Scan for the cell matching the given text and deliver its (X, Y) coordinate at center. 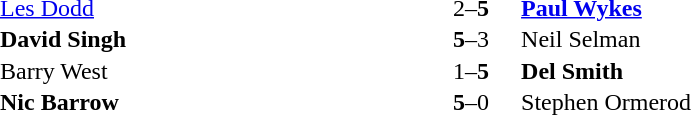
5–3 (471, 39)
1–5 (471, 71)
